Output the (x, y) coordinate of the center of the cell containing the given text.  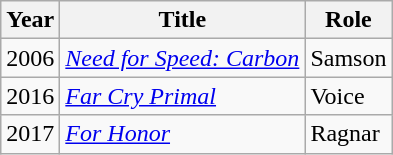
Far Cry Primal (182, 96)
Voice (348, 96)
Role (348, 20)
2016 (30, 96)
2006 (30, 58)
Need for Speed: Carbon (182, 58)
Ragnar (348, 134)
For Honor (182, 134)
Samson (348, 58)
Title (182, 20)
2017 (30, 134)
Year (30, 20)
